Output the (X, Y) coordinate of the center of the cell containing the given text.  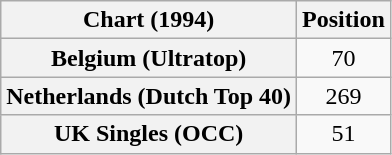
51 (344, 134)
70 (344, 58)
Netherlands (Dutch Top 40) (149, 96)
Belgium (Ultratop) (149, 58)
Position (344, 20)
UK Singles (OCC) (149, 134)
269 (344, 96)
Chart (1994) (149, 20)
